Pinpoint the cell where the given text exists, returning its (x, y) midpoint coordinate. 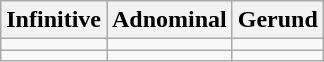
Gerund (278, 20)
Adnominal (169, 20)
Infinitive (54, 20)
